Detect which cell encompasses the target text, then output its [x, y] center coordinate. 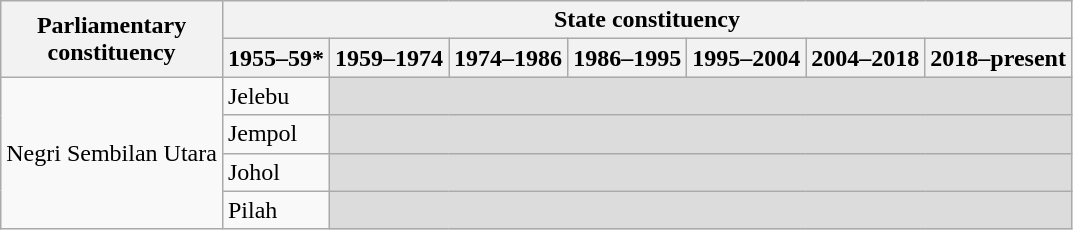
Negri Sembilan Utara [112, 153]
1995–2004 [746, 58]
Jelebu [276, 96]
State constituency [646, 20]
2004–2018 [866, 58]
Parliamentaryconstituency [112, 39]
1974–1986 [508, 58]
1986–1995 [628, 58]
2018–present [998, 58]
Johol [276, 172]
Pilah [276, 210]
1955–59* [276, 58]
Jempol [276, 134]
1959–1974 [388, 58]
